From the cell containing the given text, extract its center point as (X, Y) coordinate. 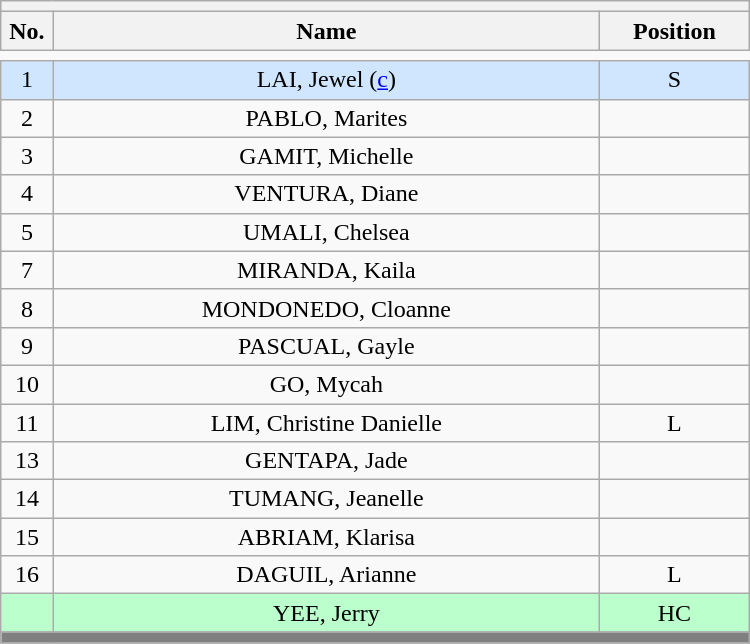
GAMIT, Michelle (326, 156)
MONDONEDO, Cloanne (326, 308)
PABLO, Marites (326, 118)
4 (27, 194)
5 (27, 232)
15 (27, 537)
No. (27, 31)
3 (27, 156)
HC (675, 613)
S (675, 80)
14 (27, 499)
YEE, Jerry (326, 613)
TUMANG, Jeanelle (326, 499)
ABRIAM, Klarisa (326, 537)
UMALI, Chelsea (326, 232)
1 (27, 80)
13 (27, 461)
9 (27, 346)
DAGUIL, Arianne (326, 575)
8 (27, 308)
Name (326, 31)
PASCUAL, Gayle (326, 346)
10 (27, 384)
2 (27, 118)
16 (27, 575)
GO, Mycah (326, 384)
MIRANDA, Kaila (326, 270)
Position (675, 31)
LAI, Jewel (c) (326, 80)
LIM, Christine Danielle (326, 423)
GENTAPA, Jade (326, 461)
VENTURA, Diane (326, 194)
7 (27, 270)
11 (27, 423)
